Find where the given text appears and provide that cell's center as (X, Y) coordinate. 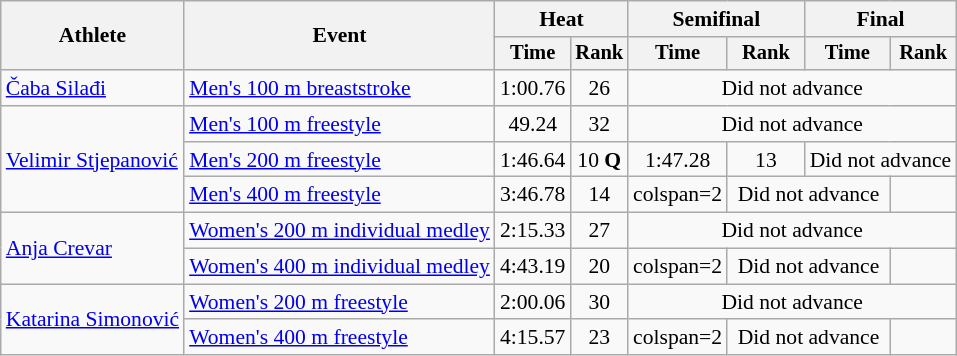
Anja Crevar (92, 248)
Men's 100 m freestyle (340, 124)
Event (340, 36)
1:47.28 (678, 160)
3:46.78 (532, 195)
Final (881, 19)
Women's 200 m individual medley (340, 231)
32 (599, 124)
23 (599, 338)
26 (599, 88)
Athlete (92, 36)
10 Q (599, 160)
Katarina Simonović (92, 320)
1:46.64 (532, 160)
1:00.76 (532, 88)
Velimir Stjepanović (92, 160)
14 (599, 195)
Women's 400 m freestyle (340, 338)
27 (599, 231)
30 (599, 302)
Women's 200 m freestyle (340, 302)
2:15.33 (532, 231)
4:43.19 (532, 267)
Women's 400 m individual medley (340, 267)
13 (766, 160)
Men's 100 m breaststroke (340, 88)
Men's 200 m freestyle (340, 160)
Men's 400 m freestyle (340, 195)
Čaba Silađi (92, 88)
Heat (562, 19)
49.24 (532, 124)
20 (599, 267)
Semifinal (716, 19)
4:15.57 (532, 338)
2:00.06 (532, 302)
